Locate the cell with the specified text and output its (x, y) center coordinate. 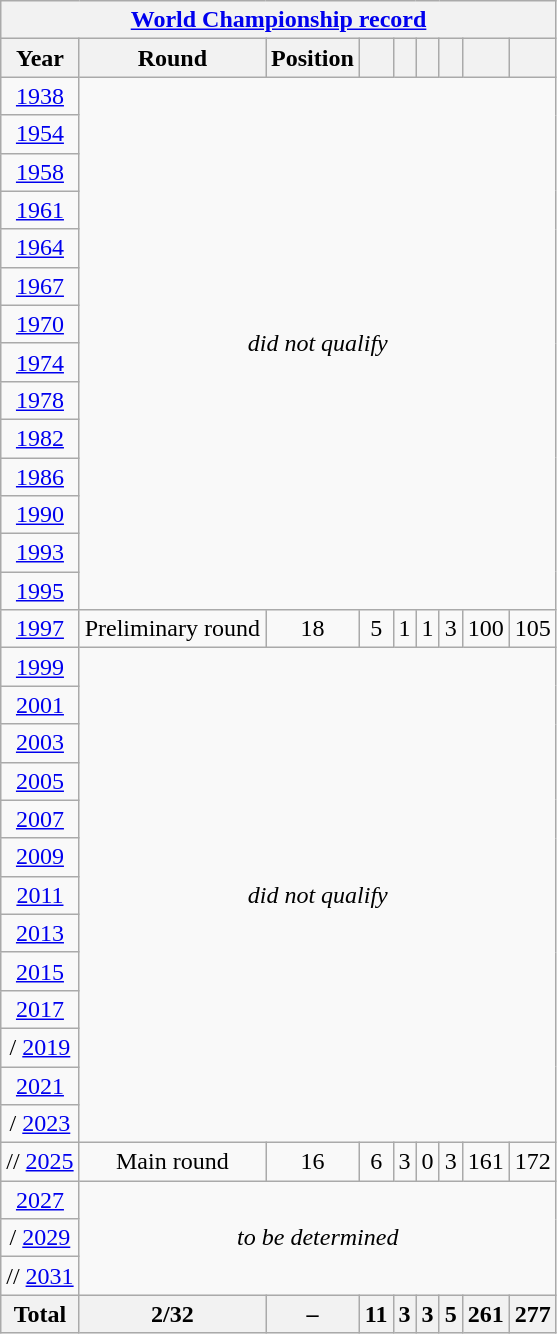
6 (376, 1162)
Year (40, 58)
18 (313, 629)
105 (532, 629)
/ 2019 (40, 1047)
2015 (40, 971)
Round (172, 58)
2027 (40, 1200)
2001 (40, 705)
261 (486, 1314)
1964 (40, 248)
1961 (40, 210)
1990 (40, 515)
2013 (40, 933)
2011 (40, 895)
1958 (40, 172)
277 (532, 1314)
1997 (40, 629)
Main round (172, 1162)
1938 (40, 96)
/ 2023 (40, 1124)
172 (532, 1162)
– (313, 1314)
// 2025 (40, 1162)
1974 (40, 362)
16 (313, 1162)
1970 (40, 324)
11 (376, 1314)
1995 (40, 591)
/ 2029 (40, 1238)
World Championship record (279, 20)
1986 (40, 477)
1954 (40, 134)
1978 (40, 400)
161 (486, 1162)
2021 (40, 1085)
2003 (40, 743)
1993 (40, 553)
Position (313, 58)
1967 (40, 286)
2009 (40, 857)
2/32 (172, 1314)
1999 (40, 667)
// 2031 (40, 1276)
Total (40, 1314)
0 (428, 1162)
to be determined (318, 1238)
1982 (40, 438)
2005 (40, 781)
Preliminary round (172, 629)
2017 (40, 1009)
100 (486, 629)
2007 (40, 819)
